Find where the given text appears and provide that cell's center as (x, y) coordinate. 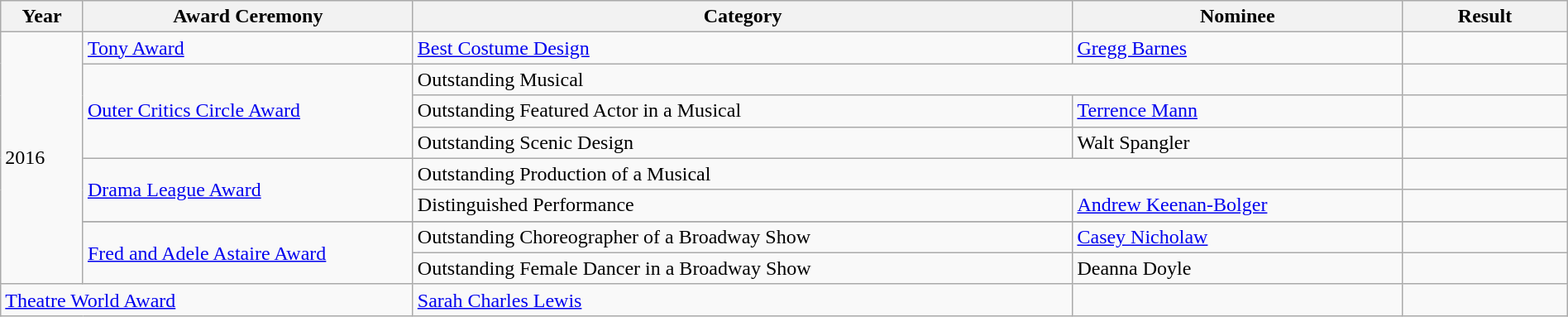
Fred and Adele Astaire Award (248, 252)
Outstanding Choreographer of a Broadway Show (743, 237)
Category (743, 17)
Outstanding Production of a Musical (908, 174)
Award Ceremony (248, 17)
Theatre World Award (207, 300)
Best Costume Design (743, 48)
Drama League Award (248, 190)
Outstanding Scenic Design (743, 142)
Casey Nicholaw (1237, 237)
Sarah Charles Lewis (743, 300)
Nominee (1237, 17)
Andrew Keenan-Bolger (1237, 205)
Outer Critics Circle Award (248, 111)
Gregg Barnes (1237, 48)
Year (42, 17)
Distinguished Performance (743, 205)
2016 (42, 158)
Outstanding Female Dancer in a Broadway Show (743, 268)
Walt Spangler (1237, 142)
Outstanding Musical (908, 79)
Tony Award (248, 48)
Result (1485, 17)
Terrence Mann (1237, 111)
Outstanding Featured Actor in a Musical (743, 111)
Deanna Doyle (1237, 268)
